Scan for the cell matching the given text and deliver its (x, y) coordinate at center. 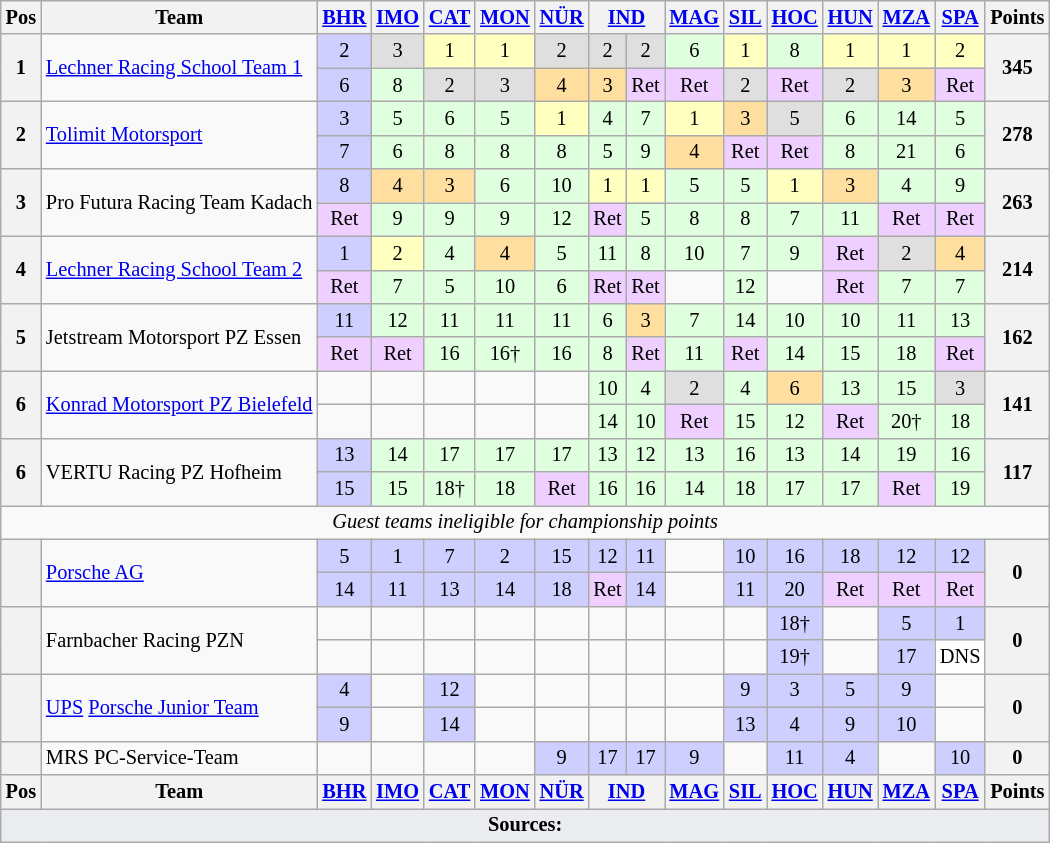
345 (1017, 68)
21 (906, 152)
117 (1017, 472)
19† (795, 657)
Konrad Motorsport PZ Bielefeld (179, 404)
Farnbacher Racing PZN (179, 640)
Guest teams ineligible for championship points (526, 522)
20 (795, 589)
263 (1017, 202)
141 (1017, 404)
Lechner Racing School Team 1 (179, 68)
278 (1017, 134)
20† (906, 421)
Pro Futura Racing Team Kadach (179, 202)
Tolimit Motorsport (179, 134)
Porsche AG (179, 572)
Jetstream Motorsport PZ Essen (179, 336)
Sources: (526, 825)
MRS PC-Service-Team (179, 758)
VERTU Racing PZ Hofheim (179, 472)
UPS Porsche Junior Team (179, 706)
DNS (960, 657)
162 (1017, 336)
214 (1017, 270)
16† (505, 354)
Lechner Racing School Team 2 (179, 270)
